Determine the (X, Y) coordinate at the center of the cell enclosing the given text.  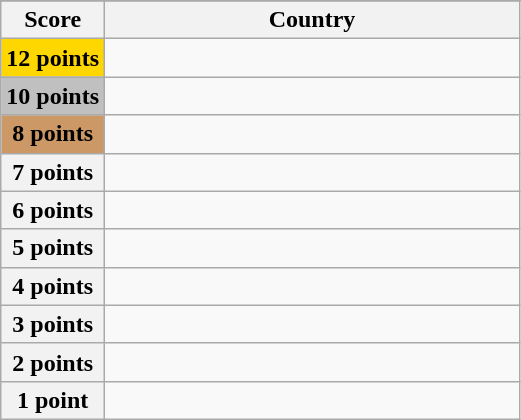
7 points (53, 172)
5 points (53, 248)
4 points (53, 286)
Score (53, 20)
6 points (53, 210)
2 points (53, 362)
12 points (53, 58)
8 points (53, 134)
3 points (53, 324)
10 points (53, 96)
1 point (53, 400)
Country (312, 20)
